Pinpoint the cell where the given text exists, returning its (x, y) midpoint coordinate. 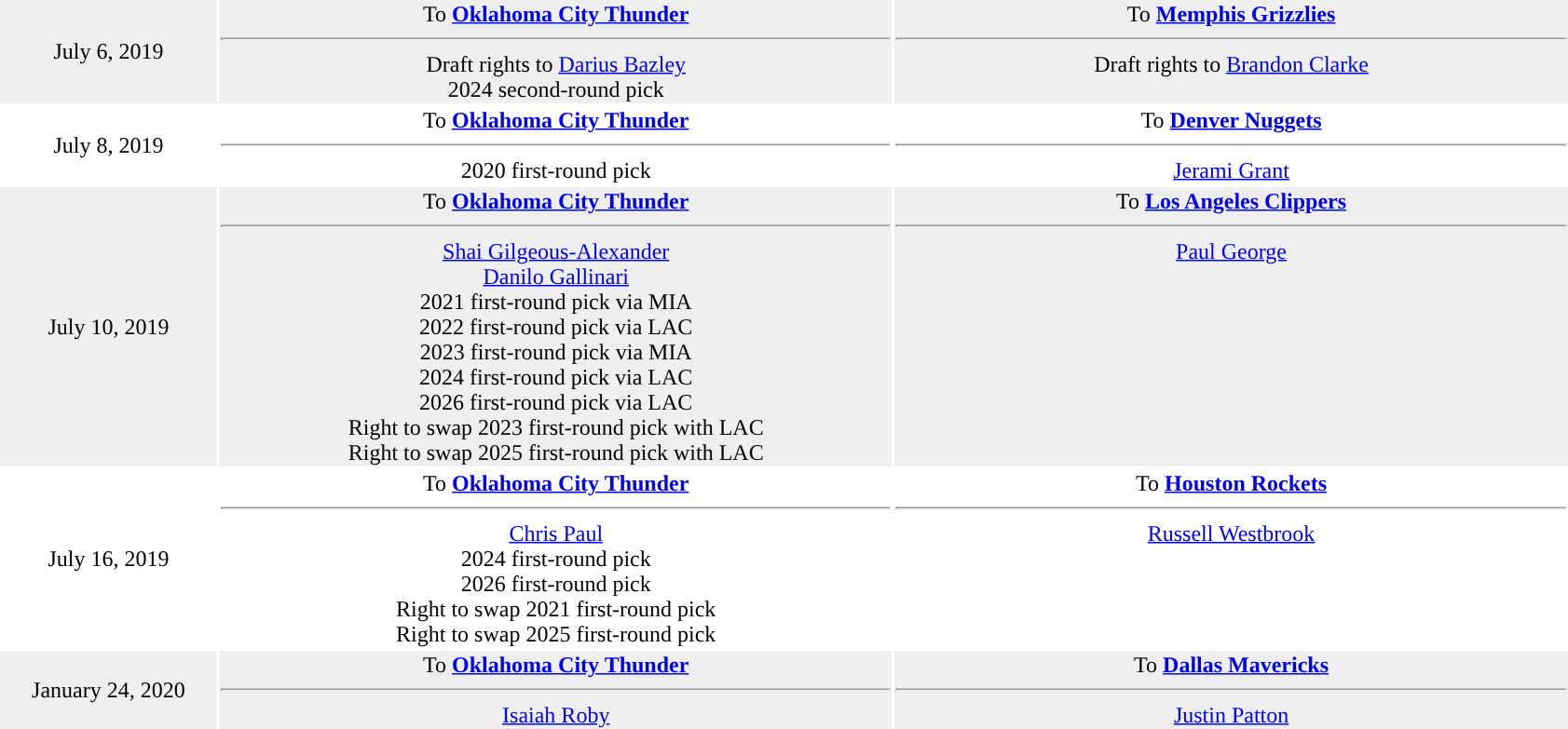
To Oklahoma City Thunder2020 first-round pick (556, 145)
To Houston RocketsRussell Westbrook (1232, 559)
July 16, 2019 (108, 559)
January 24, 2020 (108, 690)
To Oklahoma City ThunderChris Paul2024 first-round pick2026 first-round pickRight to swap 2021 first-round pickRight to swap 2025 first-round pick (556, 559)
To Oklahoma City ThunderDraft rights to Darius Bazley2024 second-round pick (556, 52)
To Denver NuggetsJerami Grant (1232, 145)
To Dallas MavericksJustin Patton (1232, 690)
July 8, 2019 (108, 145)
July 6, 2019 (108, 52)
To Oklahoma City ThunderIsaiah Roby (556, 690)
To Memphis GrizzliesDraft rights to Brandon Clarke (1232, 52)
July 10, 2019 (108, 327)
To Los Angeles ClippersPaul George (1232, 327)
